Return the [X, Y] coordinate for the center point of the cell that contains the specified text.  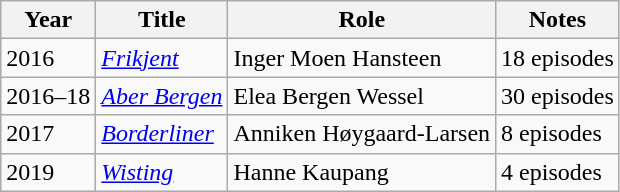
Title [162, 20]
2017 [48, 134]
2016 [48, 58]
Anniken Høygaard-Larsen [362, 134]
Frikjent [162, 58]
8 episodes [558, 134]
2019 [48, 172]
Wisting [162, 172]
Year [48, 20]
30 episodes [558, 96]
Notes [558, 20]
Role [362, 20]
Hanne Kaupang [362, 172]
Aber Bergen [162, 96]
Inger Moen Hansteen [362, 58]
2016–18 [48, 96]
Elea Bergen Wessel [362, 96]
18 episodes [558, 58]
Borderliner [162, 134]
4 episodes [558, 172]
